From the cell containing the given text, extract its center point as [X, Y] coordinate. 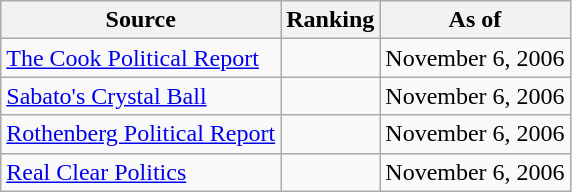
The Cook Political Report [141, 58]
Real Clear Politics [141, 172]
Rothenberg Political Report [141, 134]
Sabato's Crystal Ball [141, 96]
Source [141, 20]
Ranking [330, 20]
As of [475, 20]
